Pinpoint the cell where the given text exists, returning its [x, y] midpoint coordinate. 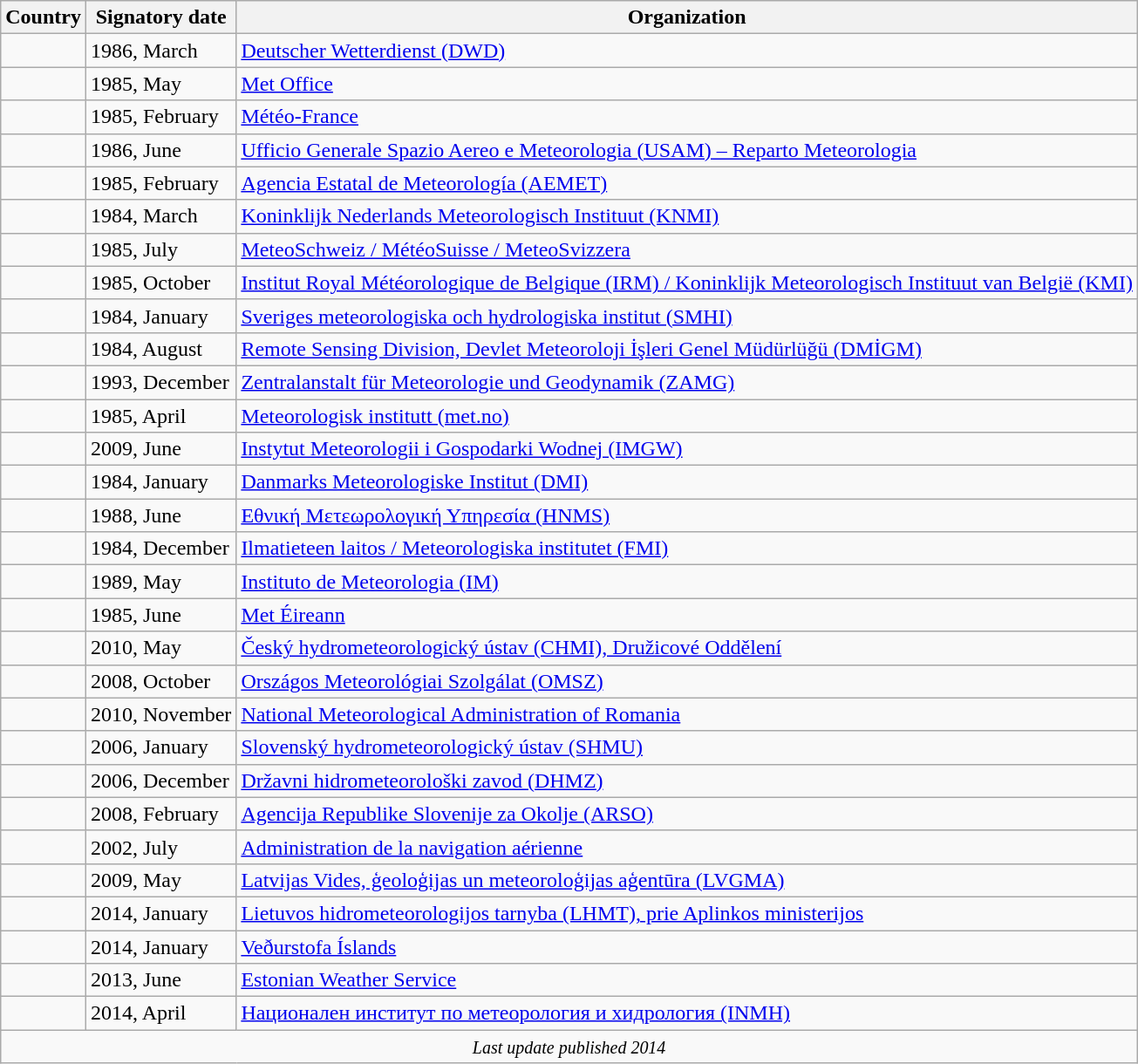
Estonian Weather Service [687, 980]
2009, May [160, 880]
1988, June [160, 515]
Državni hidrometeorološki zavod (DHMZ) [687, 781]
2006, January [160, 747]
Sveriges meteorologiska och hydrologiska institut (SMHI) [687, 316]
Zentralanstalt für Meteorologie und Geodynamik (ZAMG) [687, 382]
1984, August [160, 349]
1984, March [160, 216]
2013, June [160, 980]
1985, June [160, 615]
Agencia Estatal de Meteorología (AEMET) [687, 183]
2009, June [160, 449]
2008, February [160, 814]
1986, June [160, 150]
Lietuvos hidrometeorologijos tarnyba (LHMT), prie Aplinkos ministerijos [687, 913]
1989, May [160, 582]
2006, December [160, 781]
Deutscher Wetterdienst (DWD) [687, 51]
Instituto de Meteorologia (IM) [687, 582]
1985, October [160, 283]
2002, July [160, 847]
Danmarks Meteorologiske Institut (DMI) [687, 482]
Remote Sensing Division, Devlet Meteoroloji İşleri Genel Müdürlüğü (DMİGM) [687, 349]
Meteorologisk institutt (met.no) [687, 416]
Εθνική Μετεωρολογική Υπηρεσία (HNMS) [687, 515]
2008, October [160, 681]
1986, March [160, 51]
Organization [687, 17]
National Meteorological Administration of Romania [687, 714]
Country [44, 17]
2010, November [160, 714]
Ufficio Generale Spazio Aereo e Meteorologia (USAM) – Reparto Meteorologia [687, 150]
Met Office [687, 84]
1984, December [160, 549]
Institut Royal Météorologique de Belgique (IRM) / Koninklijk Meteorologisch Instituut van België (KMI) [687, 283]
Český hydrometeorologický ústav (CHMI), Družicové Oddělení [687, 648]
Met Éireann [687, 615]
1993, December [160, 382]
MeteoSchweiz / MétéoSuisse / MeteoSvizzera [687, 249]
Signatory date [160, 17]
2010, May [160, 648]
Instytut Meteorologii i Gospodarki Wodnej (IMGW) [687, 449]
Agencija Republike Slovenije za Okolje (ARSO) [687, 814]
Ilmatieteen laitos / Meteorologiska institutet (FMI) [687, 549]
1985, April [160, 416]
Национален институт по метеорология и хидрология (INMH) [687, 1013]
Slovenský hydrometeorologický ústav (SHMU) [687, 747]
Koninklijk Nederlands Meteorologisch Instituut (KNMI) [687, 216]
1985, May [160, 84]
Veðurstofa Íslands [687, 946]
Országos Meteorológiai Szolgálat (OMSZ) [687, 681]
1985, July [160, 249]
Météo-France [687, 117]
Administration de la navigation aérienne [687, 847]
Latvijas Vides, ģeoloģijas un meteoroloģijas aģentūra (LVGMA) [687, 880]
2014, April [160, 1013]
Last update published 2014 [569, 1047]
